Capture the cell that displays the provided text and extract its [X, Y] central coordinate. 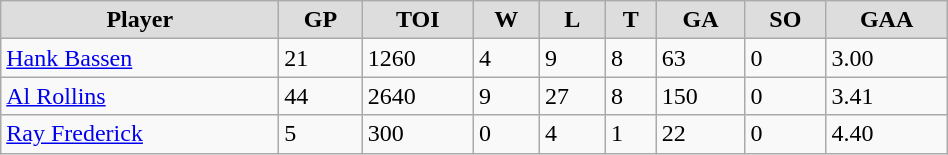
4.40 [886, 134]
L [572, 20]
3.41 [886, 96]
Al Rollins [140, 96]
63 [700, 58]
21 [321, 58]
300 [418, 134]
TOI [418, 20]
Player [140, 20]
22 [700, 134]
T [630, 20]
GAA [886, 20]
Ray Frederick [140, 134]
27 [572, 96]
Hank Bassen [140, 58]
5 [321, 134]
44 [321, 96]
1260 [418, 58]
2640 [418, 96]
1 [630, 134]
W [506, 20]
150 [700, 96]
GA [700, 20]
3.00 [886, 58]
SO [786, 20]
GP [321, 20]
